Provide the [X, Y] coordinate of the cell's center where the given text is located.  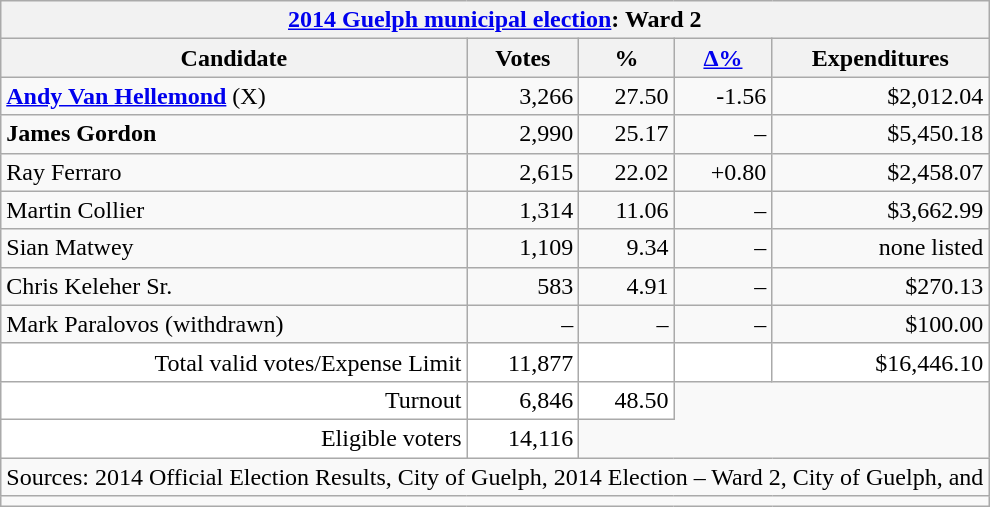
25.17 [626, 134]
1,314 [523, 210]
none listed [880, 248]
-1.56 [723, 96]
Eligible voters [234, 438]
$5,450.18 [880, 134]
9.34 [626, 248]
583 [523, 286]
6,846 [523, 400]
27.50 [626, 96]
Ray Ferraro [234, 172]
4.91 [626, 286]
Expenditures [880, 58]
James Gordon [234, 134]
Andy Van Hellemond (X) [234, 96]
22.02 [626, 172]
$16,446.10 [880, 362]
Chris Keleher Sr. [234, 286]
Δ% [723, 58]
2,615 [523, 172]
$2,458.07 [880, 172]
2014 Guelph municipal election: Ward 2 [495, 20]
$100.00 [880, 324]
$2,012.04 [880, 96]
Total valid votes/Expense Limit [234, 362]
Sources: 2014 Official Election Results, City of Guelph, 2014 Election – Ward 2, City of Guelph, and [495, 477]
Votes [523, 58]
Turnout [234, 400]
11,877 [523, 362]
$270.13 [880, 286]
Sian Matwey [234, 248]
Mark Paralovos (withdrawn) [234, 324]
11.06 [626, 210]
48.50 [626, 400]
3,266 [523, 96]
$3,662.99 [880, 210]
+0.80 [723, 172]
14,116 [523, 438]
% [626, 58]
Candidate [234, 58]
1,109 [523, 248]
Martin Collier [234, 210]
2,990 [523, 134]
